Provide the (x, y) coordinate of the cell's center where the given text is located.  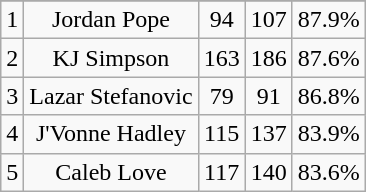
94 (222, 20)
107 (268, 20)
Lazar Stefanovic (111, 96)
140 (268, 172)
83.6% (328, 172)
5 (12, 172)
2 (12, 58)
1 (12, 20)
87.6% (328, 58)
86.8% (328, 96)
117 (222, 172)
137 (268, 134)
83.9% (328, 134)
J'Vonne Hadley (111, 134)
4 (12, 134)
186 (268, 58)
Caleb Love (111, 172)
3 (12, 96)
79 (222, 96)
87.9% (328, 20)
163 (222, 58)
91 (268, 96)
Jordan Pope (111, 20)
KJ Simpson (111, 58)
115 (222, 134)
